From the cell containing the given text, extract its center point as [X, Y] coordinate. 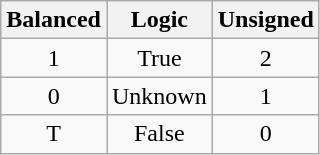
Unknown [159, 96]
T [54, 134]
Unsigned [266, 20]
False [159, 134]
2 [266, 58]
Balanced [54, 20]
Logic [159, 20]
True [159, 58]
